Pinpoint the cell where the given text exists, returning its [X, Y] midpoint coordinate. 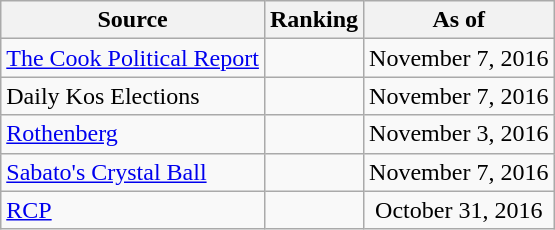
Rothenberg [133, 134]
November 3, 2016 [459, 134]
Daily Kos Elections [133, 96]
RCP [133, 210]
October 31, 2016 [459, 210]
Ranking [314, 20]
The Cook Political Report [133, 58]
Sabato's Crystal Ball [133, 172]
Source [133, 20]
As of [459, 20]
